Scan for the cell matching the given text and deliver its [X, Y] coordinate at center. 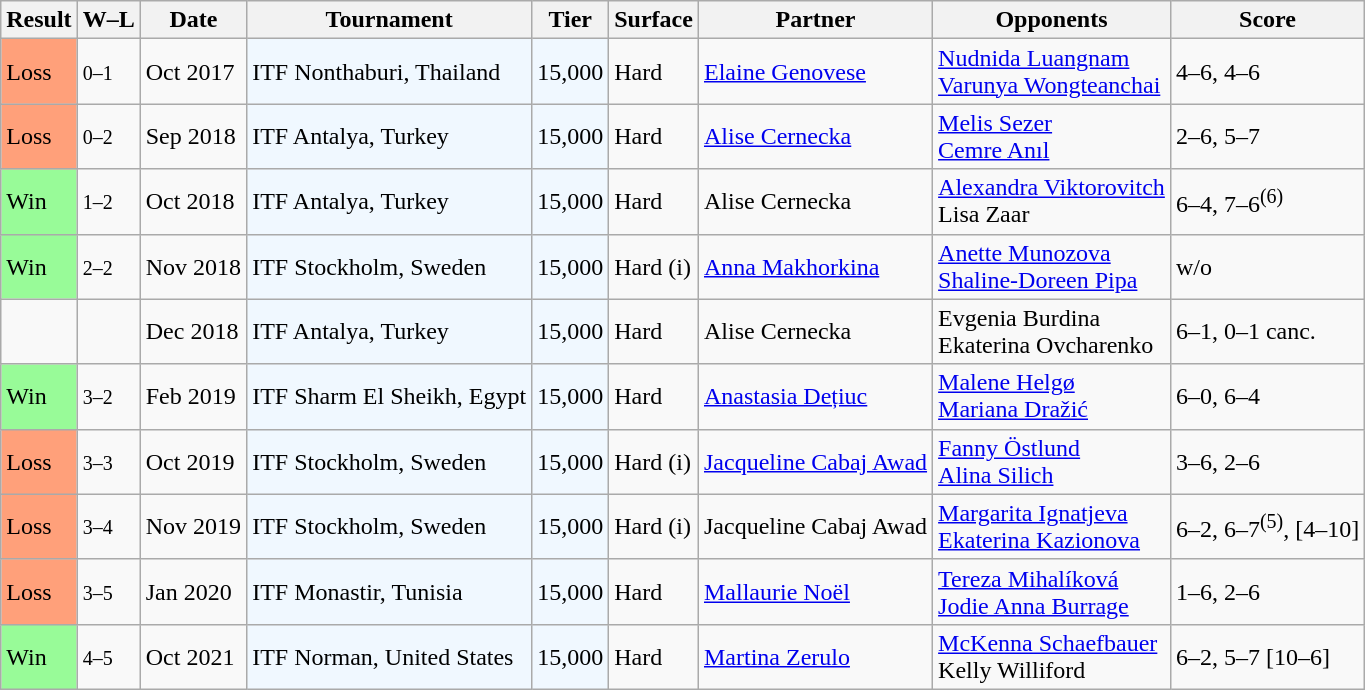
Dec 2018 [193, 332]
4–5 [108, 656]
Alexandra Viktorovitch Lisa Zaar [1052, 202]
Melis Sezer Cemre Anıl [1052, 136]
W–L [108, 20]
Feb 2019 [193, 396]
Partner [815, 20]
Malene Helgø Mariana Dražić [1052, 396]
Opponents [1052, 20]
Result [39, 20]
Oct 2018 [193, 202]
2–6, 5–7 [1267, 136]
6–1, 0–1 canc. [1267, 332]
Margarita Ignatjeva Ekaterina Kazionova [1052, 526]
Tereza Mihalíková Jodie Anna Burrage [1052, 592]
1–6, 2–6 [1267, 592]
Surface [654, 20]
Nov 2018 [193, 266]
Tournament [390, 20]
w/o [1267, 266]
Jan 2020 [193, 592]
Anna Makhorkina [815, 266]
2–2 [108, 266]
1–2 [108, 202]
Anette Munozova Shaline-Doreen Pipa [1052, 266]
Nudnida Luangnam Varunya Wongteanchai [1052, 72]
Date [193, 20]
Elaine Genovese [815, 72]
6–0, 6–4 [1267, 396]
ITF Norman, United States [390, 656]
3–4 [108, 526]
3–5 [108, 592]
Nov 2019 [193, 526]
Tier [570, 20]
Anastasia Dețiuc [815, 396]
6–4, 7–6(6) [1267, 202]
3–3 [108, 462]
Sep 2018 [193, 136]
Oct 2017 [193, 72]
Martina Zerulo [815, 656]
Evgenia Burdina Ekaterina Ovcharenko [1052, 332]
0–2 [108, 136]
Score [1267, 20]
ITF Monastir, Tunisia [390, 592]
ITF Sharm El Sheikh, Egypt [390, 396]
Fanny Östlund Alina Silich [1052, 462]
3–6, 2–6 [1267, 462]
0–1 [108, 72]
Oct 2019 [193, 462]
3–2 [108, 396]
4–6, 4–6 [1267, 72]
Oct 2021 [193, 656]
ITF Nonthaburi, Thailand [390, 72]
Mallaurie Noël [815, 592]
McKenna Schaefbauer Kelly Williford [1052, 656]
6–2, 6–7(5), [4–10] [1267, 526]
6–2, 5–7 [10–6] [1267, 656]
